Return [X, Y] of the center of cell containing provided text 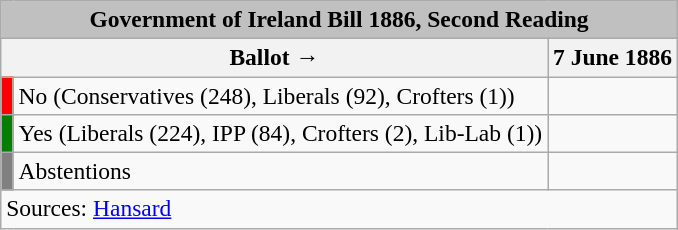
Yes (Liberals (224), IPP (84), Crofters (2), Lib-Lab (1)) [280, 133]
Sources: Hansard [340, 209]
7 June 1886 [613, 57]
Abstentions [280, 171]
Government of Ireland Bill 1886, Second Reading [340, 19]
No (Conservatives (248), Liberals (92), Crofters (1)) [280, 95]
Ballot → [274, 57]
